Scan for the cell matching the given text and deliver its (X, Y) coordinate at center. 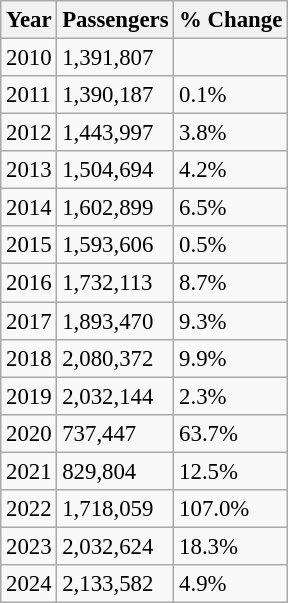
Year (29, 20)
2,032,144 (116, 396)
829,804 (116, 471)
2015 (29, 245)
2016 (29, 283)
107.0% (231, 509)
2018 (29, 358)
2014 (29, 208)
2013 (29, 170)
9.3% (231, 321)
2023 (29, 546)
2019 (29, 396)
2024 (29, 584)
2,133,582 (116, 584)
4.2% (231, 170)
1,443,997 (116, 133)
9.9% (231, 358)
1,602,899 (116, 208)
Passengers (116, 20)
2,080,372 (116, 358)
2012 (29, 133)
18.3% (231, 546)
2010 (29, 58)
2020 (29, 433)
1,893,470 (116, 321)
2017 (29, 321)
12.5% (231, 471)
3.8% (231, 133)
6.5% (231, 208)
2011 (29, 95)
0.1% (231, 95)
1,732,113 (116, 283)
4.9% (231, 584)
1,718,059 (116, 509)
2.3% (231, 396)
1,391,807 (116, 58)
63.7% (231, 433)
737,447 (116, 433)
% Change (231, 20)
2022 (29, 509)
2021 (29, 471)
8.7% (231, 283)
1,593,606 (116, 245)
1,504,694 (116, 170)
1,390,187 (116, 95)
2,032,624 (116, 546)
0.5% (231, 245)
